Extract the [x, y] coordinate from the center of the cell holding the provided text.  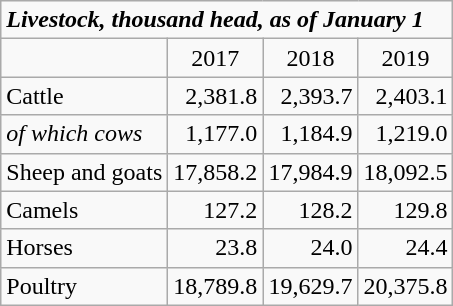
1,219.0 [406, 134]
2,403.1 [406, 96]
Poultry [84, 286]
128.2 [310, 210]
1,184.9 [310, 134]
Sheep and goats [84, 172]
2019 [406, 58]
19,629.7 [310, 286]
Livestock, thousand head, as of January 1 [227, 20]
17,858.2 [216, 172]
17,984.9 [310, 172]
18,092.5 [406, 172]
18,789.8 [216, 286]
Camels [84, 210]
Cattle [84, 96]
2,381.8 [216, 96]
127.2 [216, 210]
2018 [310, 58]
1,177.0 [216, 134]
of which cows [84, 134]
24.4 [406, 248]
2017 [216, 58]
Horses [84, 248]
24.0 [310, 248]
129.8 [406, 210]
23.8 [216, 248]
20,375.8 [406, 286]
2,393.7 [310, 96]
